Extract the [X, Y] coordinate from the center of the cell holding the provided text.  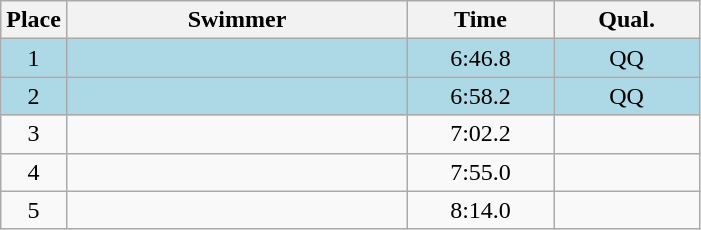
Swimmer [236, 20]
7:02.2 [481, 134]
7:55.0 [481, 172]
2 [34, 96]
4 [34, 172]
1 [34, 58]
8:14.0 [481, 210]
3 [34, 134]
6:46.8 [481, 58]
Place [34, 20]
Time [481, 20]
Qual. [627, 20]
6:58.2 [481, 96]
5 [34, 210]
